Provide the [X, Y] coordinate of the cell's center where the given text is located.  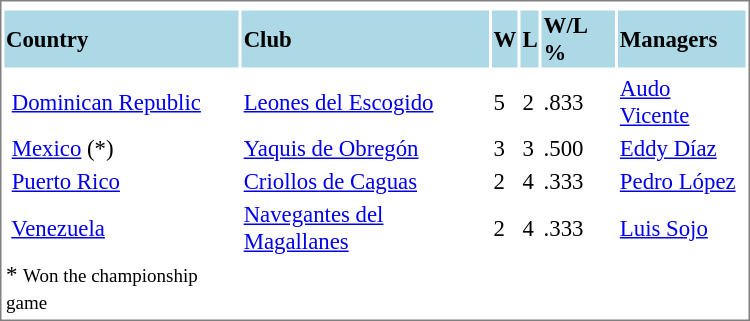
Yaquis de Obregón [366, 149]
* Won the championship game [122, 288]
.833 [578, 102]
Dominican Republic [122, 102]
Country [122, 38]
Puerto Rico [122, 181]
Eddy Díaz [682, 149]
Mexico (*) [122, 149]
Criollos de Caguas [366, 181]
L [530, 38]
Luis Sojo [682, 228]
Club [366, 38]
.500 [578, 149]
Navegantes del Magallanes [366, 228]
Audo Vicente [682, 102]
Venezuela [122, 228]
5 [505, 102]
Managers [682, 38]
W/L % [578, 38]
Pedro López [682, 181]
W [505, 38]
Leones del Escogido [366, 102]
